From the cell containing the given text, extract its center point as [x, y] coordinate. 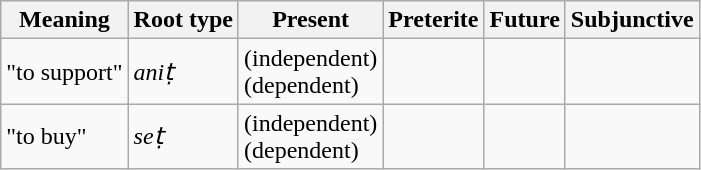
Preterite [434, 20]
Meaning [64, 20]
Root type [183, 20]
seṭ [183, 136]
Present [310, 20]
"to buy" [64, 136]
Subjunctive [632, 20]
Future [524, 20]
"to support" [64, 72]
aniṭ [183, 72]
